Capture the cell that displays the provided text and extract its (X, Y) central coordinate. 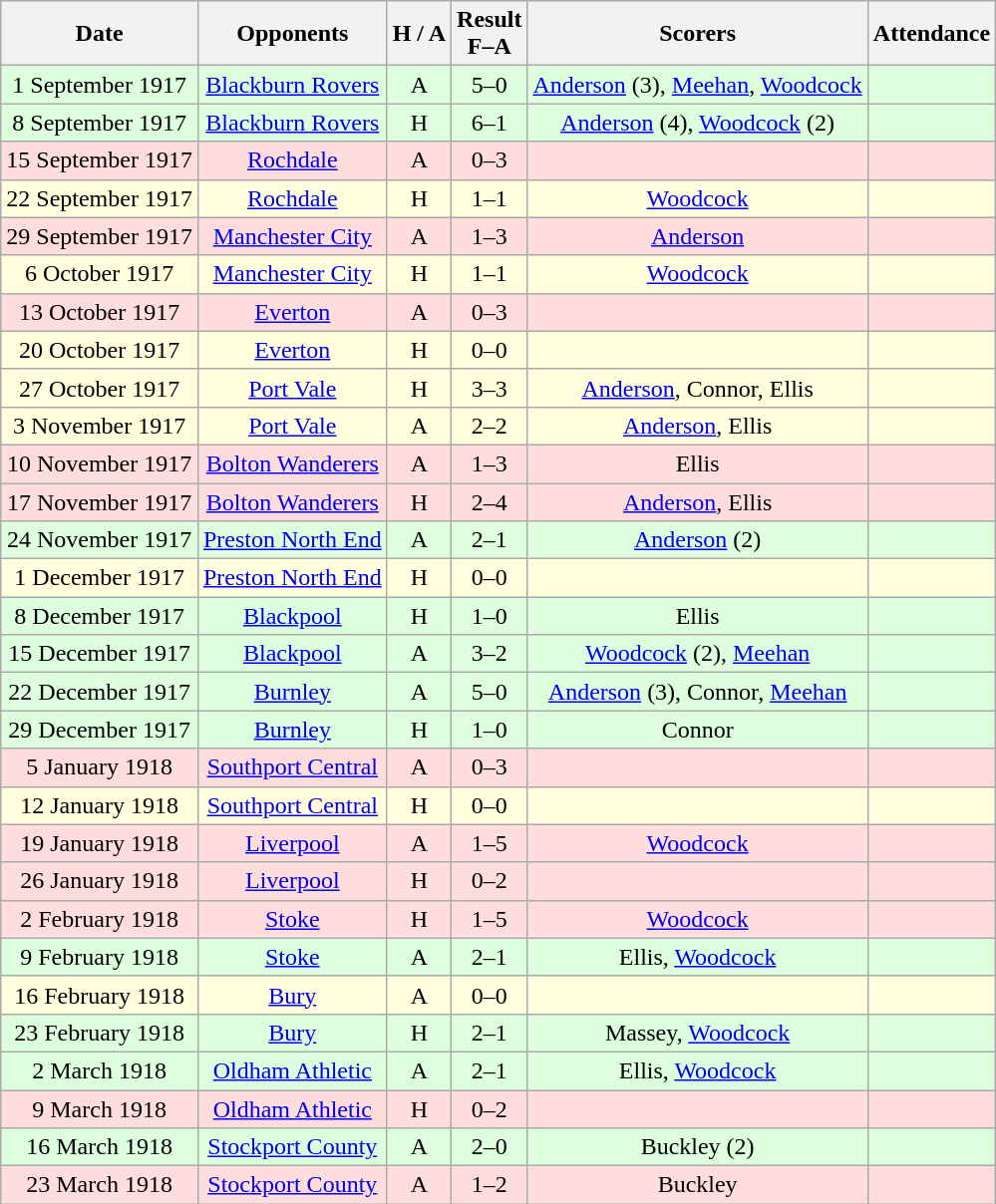
3 November 1917 (100, 426)
1 December 1917 (100, 578)
Anderson (3), Connor, Meehan (698, 692)
2–2 (490, 426)
29 December 1917 (100, 730)
16 March 1918 (100, 1147)
2 March 1918 (100, 1070)
Date (100, 34)
19 January 1918 (100, 843)
15 December 1917 (100, 654)
Connor (698, 730)
Anderson (3), Meehan, Woodcock (698, 85)
Scorers (698, 34)
17 November 1917 (100, 501)
3–2 (490, 654)
6–1 (490, 123)
Buckley (698, 1185)
5 January 1918 (100, 767)
Anderson (2) (698, 540)
23 March 1918 (100, 1185)
2 February 1918 (100, 919)
1 September 1917 (100, 85)
22 September 1917 (100, 198)
26 January 1918 (100, 881)
2–0 (490, 1147)
Anderson (4), Woodcock (2) (698, 123)
6 October 1917 (100, 274)
10 November 1917 (100, 463)
15 September 1917 (100, 160)
16 February 1918 (100, 995)
29 September 1917 (100, 236)
Anderson (698, 236)
22 December 1917 (100, 692)
12 January 1918 (100, 805)
20 October 1917 (100, 350)
H / A (419, 34)
13 October 1917 (100, 312)
Woodcock (2), Meehan (698, 654)
24 November 1917 (100, 540)
3–3 (490, 388)
Attendance (931, 34)
ResultF–A (490, 34)
1–2 (490, 1185)
8 December 1917 (100, 616)
Anderson, Connor, Ellis (698, 388)
27 October 1917 (100, 388)
Buckley (2) (698, 1147)
9 February 1918 (100, 957)
23 February 1918 (100, 1033)
2–4 (490, 501)
Opponents (292, 34)
8 September 1917 (100, 123)
9 March 1918 (100, 1109)
Massey, Woodcock (698, 1033)
